From the cell containing the given text, extract its center point as [x, y] coordinate. 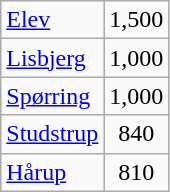
Spørring [52, 96]
Studstrup [52, 134]
810 [136, 172]
Hårup [52, 172]
840 [136, 134]
Lisbjerg [52, 58]
Elev [52, 20]
1,500 [136, 20]
